Determine the [X, Y] coordinate at the center of the cell enclosing the given text.  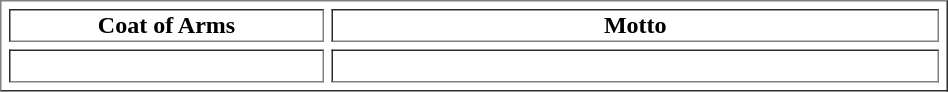
Motto [636, 26]
Coat of Arms [166, 26]
